From the cell containing the given text, extract its center point as (x, y) coordinate. 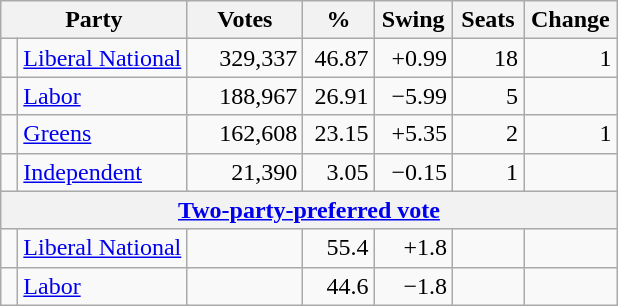
55.4 (338, 248)
26.91 (338, 96)
Swing (414, 20)
21,390 (245, 172)
−1.8 (414, 286)
2 (488, 134)
−0.15 (414, 172)
18 (488, 58)
Votes (245, 20)
329,337 (245, 58)
188,967 (245, 96)
Seats (488, 20)
+1.8 (414, 248)
+5.35 (414, 134)
5 (488, 96)
44.6 (338, 286)
+0.99 (414, 58)
162,608 (245, 134)
Greens (102, 134)
−5.99 (414, 96)
46.87 (338, 58)
Independent (102, 172)
3.05 (338, 172)
Two-party-preferred vote (309, 210)
Change (571, 20)
Party (94, 20)
23.15 (338, 134)
% (338, 20)
